Output the [X, Y] coordinate of the center of the cell containing the given text.  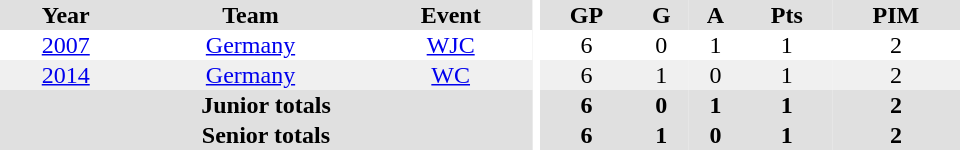
2014 [66, 75]
Year [66, 15]
Team [250, 15]
G [661, 15]
WC [450, 75]
GP [587, 15]
Senior totals [266, 135]
2007 [66, 45]
WJC [450, 45]
Event [450, 15]
PIM [896, 15]
Pts [787, 15]
A [715, 15]
Junior totals [266, 105]
